Return the [x, y] coordinate for the center point of the cell that contains the specified text.  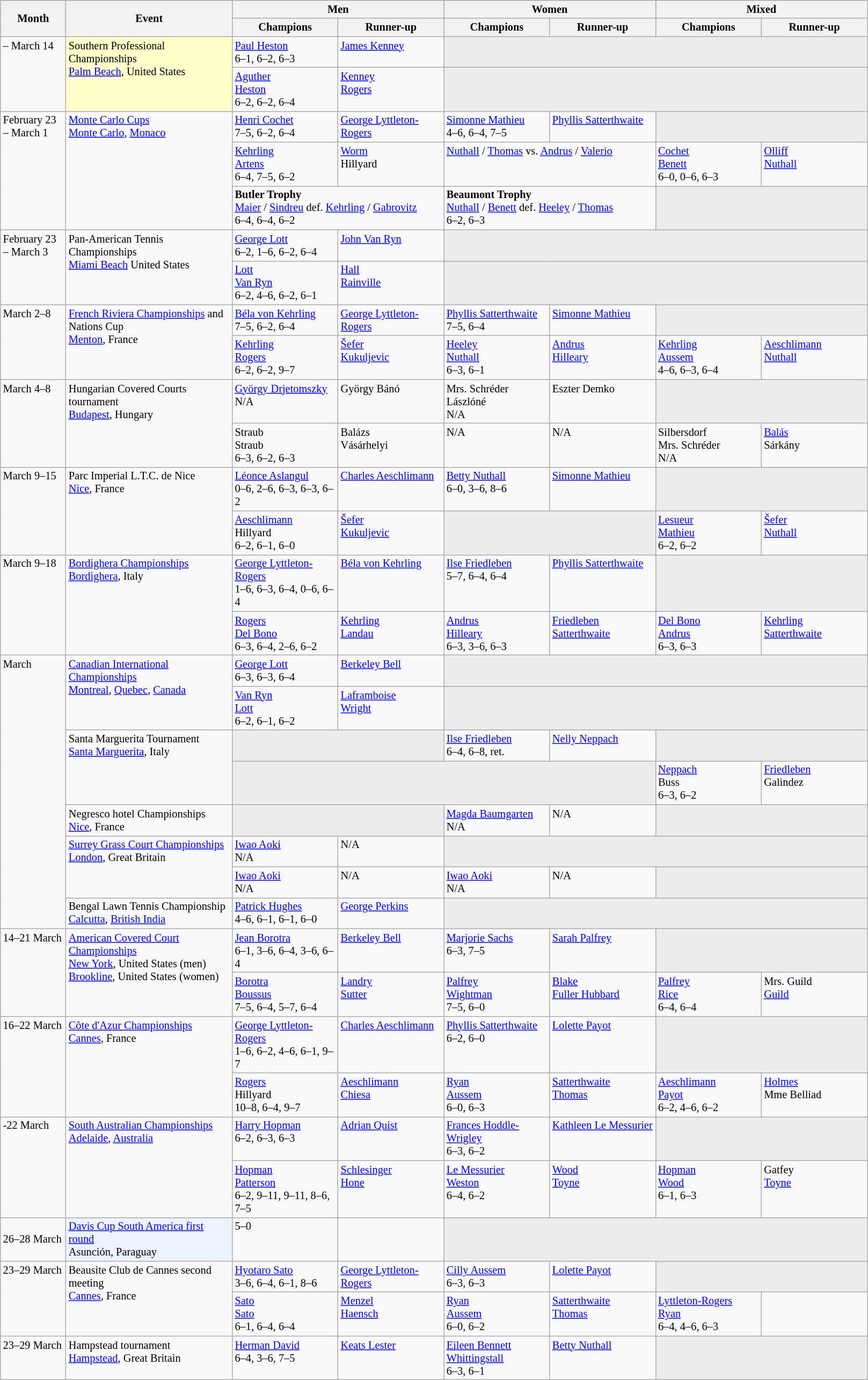
Simonne Mathieu4–6, 6–4, 7–5 [497, 127]
Le Messurier Weston6–4, 6–2 [497, 1189]
Aeschlimann Hillyard6–2, 6–1, 6–0 [286, 533]
Hall Rainville [391, 283]
George Lott6–3, 6–3, 6–4 [286, 670]
Paul Heston6–1, 6–2, 6–3 [286, 52]
Schlesinger Hone [391, 1189]
Bengal Lawn Tennis ChampionshipCalcutta, British India [149, 913]
Friedleben Galindez [814, 783]
Andrus Hilleary [602, 357]
Cilly Aussem6–3, 6–3 [497, 1276]
Beausite Club de Cannes second meetingCannes, France [149, 1298]
Harry Hopman6–2, 6–3, 6–3 [286, 1138]
Hopman Patterson6–2, 9–11, 9–11, 8–6, 7–5 [286, 1189]
Rogers Del Bono6–3, 6–4, 2–6, 6–2 [286, 633]
Negresco hotel ChampionshipsNice, France [149, 820]
Event [149, 18]
Herman David6–4, 3–6, 7–5 [286, 1358]
Month [33, 18]
Kehrling Aussem4–6, 6–3, 6–4 [709, 357]
Ilse Friedleben6–4, 6–8, ret. [497, 746]
Santa Marguerita TournamentSanta Marguerita, Italy [149, 768]
Davis Cup South America first roundAsunción, Paraguay [149, 1239]
Hampstead tournamentHampstead, Great Britain [149, 1358]
Blake Fuller Hubbard [602, 994]
14–21 March [33, 973]
Mrs. Guild Guild [814, 994]
Kehrling Artens6–4, 7–5, 6–2 [286, 164]
February 23 – March 3 [33, 267]
Men [338, 9]
Henri Cochet7–5, 6–2, 6–4 [286, 127]
Sato Sato6–1, 6–4, 6–4 [286, 1314]
Jean Borotra6–1, 3–6, 6–4, 3–6, 6–4 [286, 951]
Rogers Hillyard10–8, 6–4, 9–7 [286, 1095]
Mrs. Schréder LászlónéN/A [497, 401]
György DrjetomszkyN/A [286, 401]
Mixed [761, 9]
American Covered Court ChampionshipsNew York, United States (men)Brookline, United States (women) [149, 973]
Butler Trophy Maier / Sindreu def. Kehrling / Gabrovitz6–4, 6–4, 6–2 [338, 208]
March 4–8 [33, 423]
Straub Straub6–3, 6–2, 6–3 [286, 445]
Parc Imperial L.T.C. de NiceNice, France [149, 511]
Kathleen Le Messurier [602, 1138]
Hopman Wood6–1, 6–3 [709, 1189]
Andrus Hilleary6–3, 3–6, 6–3 [497, 633]
Holmes Mme Belliad [814, 1095]
John Van Ryn [391, 245]
Kehrling Landau [391, 633]
Wood Toyne [602, 1189]
Landry Sutter [391, 994]
Heeley Nuthall6–3, 6–1 [497, 357]
Adrian Quist [391, 1138]
Phyllis Satterthwaite7–5, 6–4 [497, 320]
Kenney Rogers [391, 89]
Frances Hoddle-Wrigley6–3, 6–2 [497, 1138]
March [33, 791]
Beaumont Trophy Nuthall / Benett def. Heeley / Thomas6–2, 6–3 [550, 208]
Menzel Haensch [391, 1314]
George Lyttleton-Rogers1–6, 6–3, 6–4, 0–6, 6–4 [286, 583]
Aeschlimann Payot6–2, 4–6, 6–2 [709, 1095]
Women [550, 9]
Canadian International ChampionshipsMontreal, Quebec, Canada [149, 692]
Friedleben Satterthwaite [602, 633]
March 2–8 [33, 341]
Palfrey Wightman7–5, 6–0 [497, 994]
February 23 – March 1 [33, 171]
Béla von Kehrling7–5, 6–2, 6–4 [286, 320]
Sarah Palfrey [602, 951]
– March 14 [33, 74]
Monte Carlo CupsMonte Carlo, Monaco [149, 171]
5–0 [286, 1239]
Eszter Demko [602, 401]
Balás Sárkány [814, 445]
Nelly Neppach [602, 746]
George Lyttleton-Rogers1–6, 6–2, 4–6, 6–1, 9–7 [286, 1045]
Hyotaro Sato3–6, 6–4, 6–1, 8–6 [286, 1276]
Béla von Kehrling [391, 583]
-22 March [33, 1167]
Ryan Aussem6–0, 6–2 [497, 1314]
György Bánó [391, 401]
Betty Nuthall [602, 1358]
Palfrey Rice6–4, 6–4 [709, 994]
Silbersdorf Mrs. SchréderN/A [709, 445]
Kehrling Rogers6–2, 6–2, 9–7 [286, 357]
Šefer Nuthall [814, 533]
Del Bono Andrus6–3, 6–3 [709, 633]
Van Ryn Lott6–2, 6–1, 6–2 [286, 708]
26–28 March [33, 1239]
Ryan Aussem6–0, 6–3 [497, 1095]
March 9–15 [33, 511]
Eileen Bennett Whittingstall6–3, 6–1 [497, 1358]
Nuthall / Thomas vs. Andrus / Valerio [550, 164]
Phyllis Satterthwaite6–2, 6–0 [497, 1045]
Keats Lester [391, 1358]
Aguther Heston6–2, 6–2, 6–4 [286, 89]
George Perkins [391, 913]
Gatfey Toyne [814, 1189]
Cochet Benett6–0, 0–6, 6–3 [709, 164]
Kehrling Satterthwaite [814, 633]
Aeschlimann Nuthall [814, 357]
Lott Van Ryn6–2, 4–6, 6–2, 6–1 [286, 283]
NeppachBuss6–3, 6–2 [709, 783]
Marjorie Sachs6–3, 7–5 [497, 951]
French Riviera Championships and Nations CupMenton, France [149, 341]
George Lott6–2, 1–6, 6–2, 6–4 [286, 245]
Betty Nuthall6–0, 3–6, 8–6 [497, 489]
Lesueur Mathieu6–2, 6–2 [709, 533]
Surrey Grass Court ChampionshipsLondon, Great Britain [149, 866]
Worm Hillyard [391, 164]
Patrick Hughes4–6, 6–1, 6–1, 6–0 [286, 913]
Bordighera ChampionshipsBordighera, Italy [149, 604]
Borotra Boussus7–5, 6–4, 5–7, 6–4 [286, 994]
South Australian ChampionshipsAdelaide, Australia [149, 1167]
March 9–18 [33, 604]
16–22 March [33, 1066]
Laframboise Wright [391, 708]
Côte d'Azur ChampionshipsCannes, France [149, 1066]
Pan-American Tennis ChampionshipsMiami Beach United States [149, 267]
Léonce Aslangul0–6, 2–6, 6–3, 6–3, 6–2 [286, 489]
Olliff Nuthall [814, 164]
Magda BaumgartenN/A [497, 820]
Southern Professional ChampionshipsPalm Beach, United States [149, 74]
Hungarian Covered Courts tournamentBudapest, Hungary [149, 423]
Aeschlimann Chiesa [391, 1095]
Balázs Vásárhelyi [391, 445]
James Kenney [391, 52]
Ilse Friedleben5–7, 6–4, 6–4 [497, 583]
Lyttleton-Rogers Ryan6–4, 4–6, 6–3 [709, 1314]
